Determine the [x, y] coordinate at the center of the cell enclosing the given text.  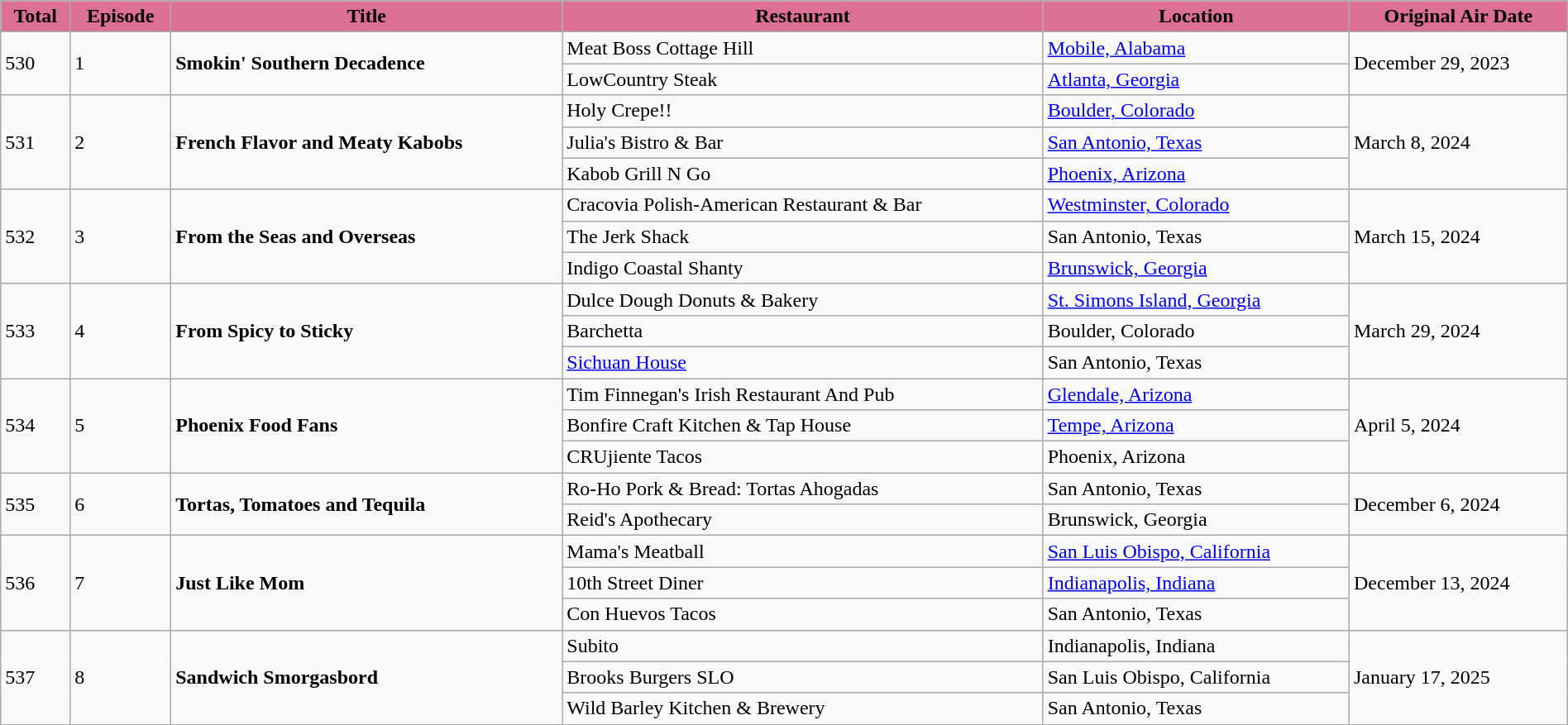
Barchetta [802, 331]
Wild Barley Kitchen & Brewery [802, 708]
Atlanta, Georgia [1196, 79]
December 13, 2024 [1458, 583]
Brooks Burgers SLO [802, 677]
530 [36, 64]
Just Like Mom [367, 583]
532 [36, 236]
Phoenix Food Fans [367, 426]
Restaurant [802, 17]
8 [121, 677]
Sichuan House [802, 362]
5 [121, 426]
St. Simons Island, Georgia [1196, 299]
Subito [802, 646]
December 29, 2023 [1458, 64]
March 15, 2024 [1458, 236]
4 [121, 331]
Mama's Meatball [802, 551]
French Flavor and Meaty Kabobs [367, 142]
Con Huevos Tacos [802, 614]
Meat Boss Cottage Hill [802, 48]
3 [121, 236]
1 [121, 64]
Total [36, 17]
Glendale, Arizona [1196, 394]
2 [121, 142]
533 [36, 331]
Cracovia Polish-American Restaurant & Bar [802, 205]
534 [36, 426]
536 [36, 583]
Julia's Bistro & Bar [802, 142]
April 5, 2024 [1458, 426]
Mobile, Alabama [1196, 48]
Sandwich Smorgasbord [367, 677]
Ro-Ho Pork & Bread: Tortas Ahogadas [802, 489]
10th Street Diner [802, 583]
535 [36, 504]
7 [121, 583]
Westminster, Colorado [1196, 205]
March 8, 2024 [1458, 142]
Tortas, Tomatoes and Tequila [367, 504]
From the Seas and Overseas [367, 236]
The Jerk Shack [802, 236]
March 29, 2024 [1458, 331]
LowCountry Steak [802, 79]
Original Air Date [1458, 17]
537 [36, 677]
From Spicy to Sticky [367, 331]
Episode [121, 17]
Holy Crepe!! [802, 111]
Title [367, 17]
Indigo Coastal Shanty [802, 268]
CRUjiente Tacos [802, 457]
Location [1196, 17]
Kabob Grill N Go [802, 174]
January 17, 2025 [1458, 677]
Bonfire Craft Kitchen & Tap House [802, 426]
Dulce Dough Donuts & Bakery [802, 299]
Tim Finnegan's Irish Restaurant And Pub [802, 394]
Smokin' Southern Decadence [367, 64]
Reid's Apothecary [802, 520]
531 [36, 142]
December 6, 2024 [1458, 504]
Tempe, Arizona [1196, 426]
6 [121, 504]
